Detect which cell encompasses the target text, then output its (X, Y) center coordinate. 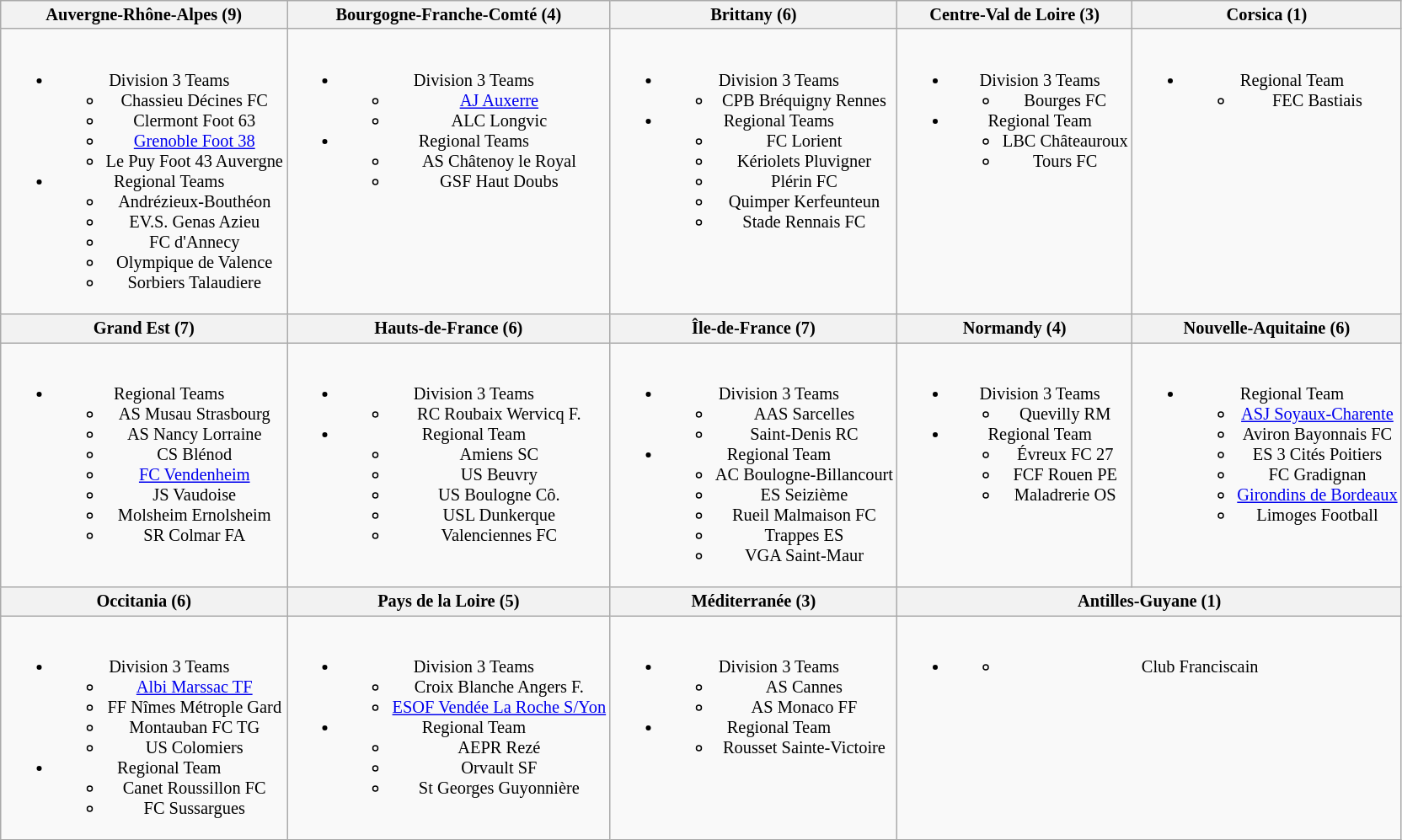
Nouvelle-Aquitaine (6) (1266, 328)
Île-de-France (7) (753, 328)
Division 3 TeamsCPB Bréquigny RennesRegional TeamsFC LorientKériolets PluvignerPlérin FCQuimper KerfeunteunStade Rennais FC (753, 171)
Hauts-de-France (6) (448, 328)
Division 3 TeamsAJ AuxerreALC LongvicRegional TeamsAS Châtenoy le RoyalGSF Haut Doubs (448, 171)
Division 3 TeamsAAS SarcellesSaint-Denis RCRegional TeamAC Boulogne-BillancourtES SeizièmeRueil Malmaison FCTrappes ESVGA Saint-Maur (753, 464)
Normandy (4) (1014, 328)
Grand Est (7) (144, 328)
Pays de la Loire (5) (448, 602)
Méditerranée (3) (753, 602)
Division 3 TeamsAS Cannes AS Monaco FFRegional TeamRousset Sainte-Victoire (753, 727)
Brittany (6) (753, 14)
Regional TeamFEC Bastiais (1266, 171)
Division 3 TeamsCroix Blanche Angers F.ESOF Vendée La Roche S/YonRegional TeamAEPR RezéOrvault SFSt Georges Guyonnière (448, 727)
Corsica (1) (1266, 14)
Centre-Val de Loire (3) (1014, 14)
Antilles-Guyane (1) (1149, 602)
Club Franciscain (1149, 727)
Division 3 TeamsAlbi Marssac TFFF Nîmes Métrople GardMontauban FC TGUS ColomiersRegional TeamCanet Roussillon FCFC Sussargues (144, 727)
Auvergne-Rhône-Alpes (9) (144, 14)
Division 3 TeamsRC Roubaix Wervicq F.Regional TeamAmiens SCUS BeuvryUS Boulogne Cô.USL DunkerqueValenciennes FC (448, 464)
Regional TeamsAS Musau StrasbourgAS Nancy LorraineCS BlénodFC VendenheimJS VaudoiseMolsheim ErnolsheimSR Colmar FA (144, 464)
Division 3 TeamsBourges FCRegional TeamLBC ChâteaurouxTours FC (1014, 171)
Regional TeamASJ Soyaux-CharenteAviron Bayonnais FCES 3 Cités PoitiersFC GradignanGirondins de BordeauxLimoges Football (1266, 464)
Division 3 TeamsQuevilly RMRegional TeamÉvreux FC 27FCF Rouen PEMaladrerie OS (1014, 464)
Bourgogne-Franche-Comté (4) (448, 14)
Occitania (6) (144, 602)
